Search for the cell housing the specified text and yield its [x, y] center coordinate. 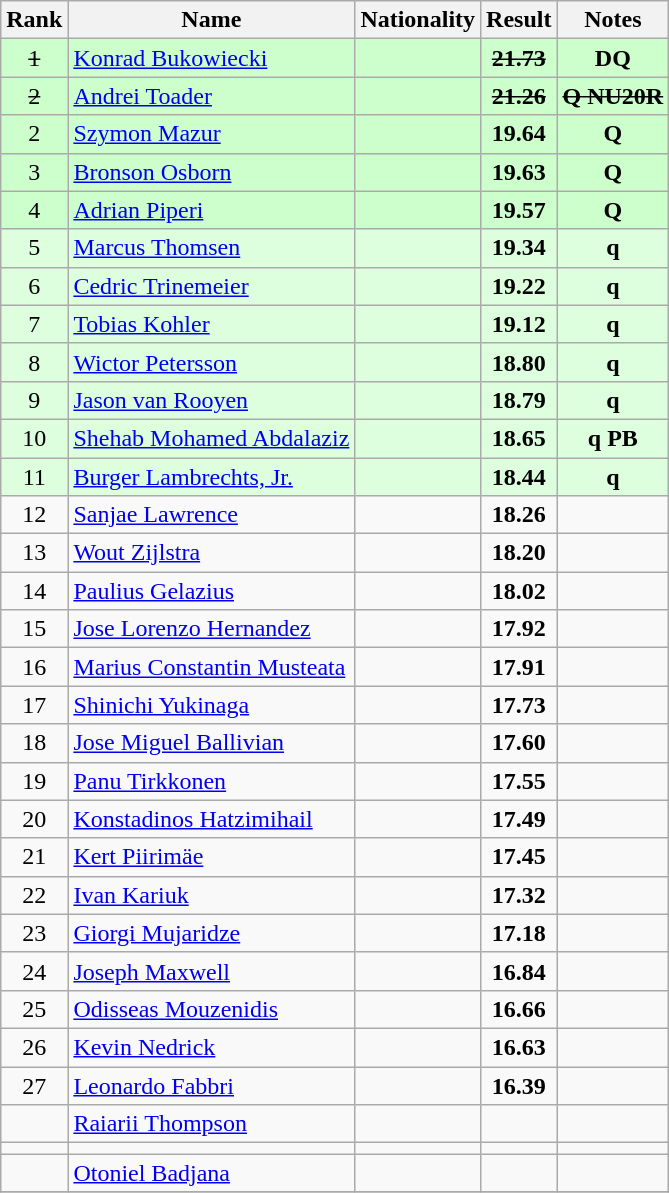
Paulius Gelazius [212, 591]
18 [34, 743]
17 [34, 705]
20 [34, 819]
7 [34, 324]
Cedric Trinemeier [212, 286]
16.84 [519, 971]
17.60 [519, 743]
Otoniel Badjana [212, 1173]
6 [34, 286]
18.44 [519, 477]
Giorgi Mujaridze [212, 933]
17.73 [519, 705]
Name [212, 20]
22 [34, 895]
19.12 [519, 324]
18.79 [519, 400]
10 [34, 438]
16.66 [519, 1009]
Leonardo Fabbri [212, 1085]
Wictor Petersson [212, 362]
26 [34, 1047]
25 [34, 1009]
17.55 [519, 781]
1 [34, 58]
17.45 [519, 857]
Ivan Kariuk [212, 895]
18.65 [519, 438]
Adrian Piperi [212, 210]
17.49 [519, 819]
Andrei Toader [212, 96]
17.92 [519, 629]
19 [34, 781]
16.63 [519, 1047]
Jason van Rooyen [212, 400]
Sanjae Lawrence [212, 515]
Shehab Mohamed Abdalaziz [212, 438]
Szymon Mazur [212, 134]
Tobias Kohler [212, 324]
5 [34, 248]
15 [34, 629]
Konrad Bukowiecki [212, 58]
24 [34, 971]
Kevin Nedrick [212, 1047]
Result [519, 20]
21.26 [519, 96]
Konstadinos Hatzimihail [212, 819]
16 [34, 667]
18.80 [519, 362]
Shinichi Yukinaga [212, 705]
17.32 [519, 895]
19.57 [519, 210]
16.39 [519, 1085]
Panu Tirkkonen [212, 781]
11 [34, 477]
8 [34, 362]
q PB [613, 438]
12 [34, 515]
18.20 [519, 553]
Nationality [418, 20]
14 [34, 591]
19.22 [519, 286]
23 [34, 933]
Wout Zijlstra [212, 553]
Bronson Osborn [212, 172]
19.64 [519, 134]
9 [34, 400]
21 [34, 857]
Kert Piirimäe [212, 857]
17.91 [519, 667]
19.34 [519, 248]
27 [34, 1085]
Burger Lambrechts, Jr. [212, 477]
19.63 [519, 172]
Odisseas Mouzenidis [212, 1009]
Jose Lorenzo Hernandez [212, 629]
17.18 [519, 933]
4 [34, 210]
Q NU20R [613, 96]
Marcus Thomsen [212, 248]
18.26 [519, 515]
Rank [34, 20]
13 [34, 553]
3 [34, 172]
Raiarii Thompson [212, 1124]
Notes [613, 20]
18.02 [519, 591]
Marius Constantin Musteata [212, 667]
Jose Miguel Ballivian [212, 743]
21.73 [519, 58]
DQ [613, 58]
Joseph Maxwell [212, 971]
